Provide the (x, y) coordinate of the cell's center where the given text is located.  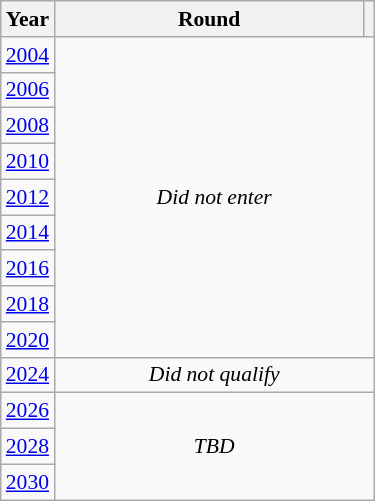
2018 (28, 304)
Did not enter (214, 198)
2004 (28, 55)
Round (209, 19)
2024 (28, 375)
2016 (28, 269)
2008 (28, 126)
2014 (28, 233)
2028 (28, 447)
2006 (28, 90)
Did not qualify (214, 375)
2010 (28, 162)
TBD (214, 446)
2020 (28, 340)
2012 (28, 197)
2030 (28, 482)
Year (28, 19)
2026 (28, 411)
